Search for the cell housing the specified text and yield its (X, Y) center coordinate. 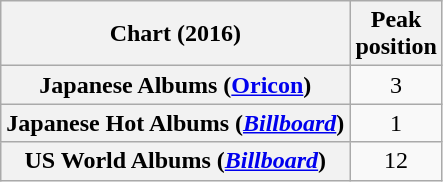
Peakposition (396, 34)
12 (396, 161)
Chart (2016) (176, 34)
3 (396, 85)
Japanese Hot Albums (Billboard) (176, 123)
1 (396, 123)
Japanese Albums (Oricon) (176, 85)
US World Albums (Billboard) (176, 161)
